Search for the cell housing the specified text and yield its [X, Y] center coordinate. 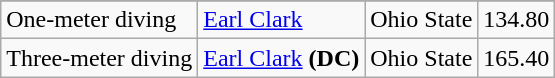
Earl Clark (DC) [282, 58]
One-meter diving [100, 20]
165.40 [516, 58]
134.80 [516, 20]
Three-meter diving [100, 58]
Earl Clark [282, 20]
